Search for the cell housing the specified text and yield its [x, y] center coordinate. 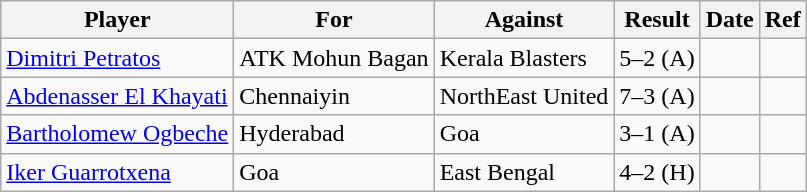
Player [118, 20]
3–1 (A) [657, 134]
Date [730, 20]
Kerala Blasters [524, 58]
Dimitri Petratos [118, 58]
East Bengal [524, 172]
ATK Mohun Bagan [334, 58]
5–2 (A) [657, 58]
Hyderabad [334, 134]
Chennaiyin [334, 96]
Ref [782, 20]
Abdenasser El Khayati [118, 96]
Bartholomew Ogbeche [118, 134]
Result [657, 20]
For [334, 20]
4–2 (H) [657, 172]
7–3 (A) [657, 96]
NorthEast United [524, 96]
Iker Guarrotxena [118, 172]
Against [524, 20]
